From the cell containing the given text, extract its center point as [X, Y] coordinate. 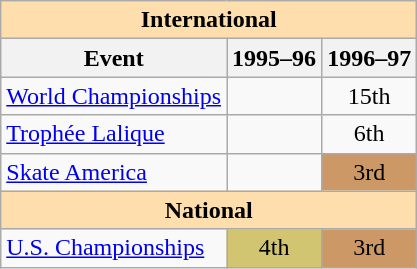
Event [114, 58]
1996–97 [370, 58]
Skate America [114, 172]
U.S. Championships [114, 248]
World Championships [114, 96]
1995–96 [274, 58]
Trophée Lalique [114, 134]
International [209, 20]
6th [370, 134]
National [209, 210]
15th [370, 96]
4th [274, 248]
